Provide the (x, y) coordinate of the cell's center where the given text is located.  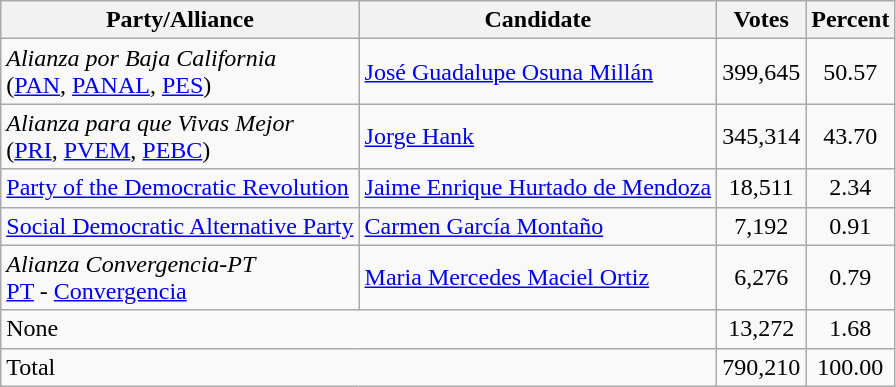
7,192 (762, 226)
50.57 (850, 72)
18,511 (762, 188)
1.68 (850, 329)
None (359, 329)
Social Democratic Alternative Party (180, 226)
José Guadalupe Osuna Millán (538, 72)
Alianza por Baja California (PAN, PANAL, PES) (180, 72)
Percent (850, 20)
Jaime Enrique Hurtado de Mendoza (538, 188)
6,276 (762, 278)
790,210 (762, 367)
Party of the Democratic Revolution (180, 188)
Votes (762, 20)
43.70 (850, 136)
13,272 (762, 329)
Party/Alliance (180, 20)
399,645 (762, 72)
2.34 (850, 188)
Total (359, 367)
Carmen García Montaño (538, 226)
Jorge Hank (538, 136)
Alianza para que Vivas Mejor (PRI, PVEM, PEBC) (180, 136)
Alianza Convergencia-PT PT - Convergencia (180, 278)
345,314 (762, 136)
100.00 (850, 367)
Candidate (538, 20)
Maria Mercedes Maciel Ortiz (538, 278)
0.79 (850, 278)
0.91 (850, 226)
